Output the (X, Y) coordinate of the center of the cell containing the given text.  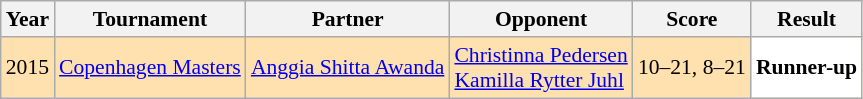
Result (806, 19)
Score (692, 19)
Christinna Pedersen Kamilla Rytter Juhl (540, 68)
Copenhagen Masters (150, 68)
Anggia Shitta Awanda (348, 68)
10–21, 8–21 (692, 68)
Tournament (150, 19)
Partner (348, 19)
Year (28, 19)
2015 (28, 68)
Opponent (540, 19)
Runner-up (806, 68)
